Extract the [X, Y] coordinate from the center of the cell holding the provided text.  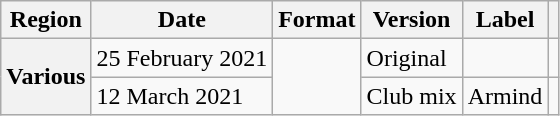
Region [46, 20]
Club mix [412, 96]
25 February 2021 [182, 58]
Original [412, 58]
12 March 2021 [182, 96]
Armind [505, 96]
Label [505, 20]
Various [46, 77]
Date [182, 20]
Version [412, 20]
Format [317, 20]
